Return the (X, Y) coordinate for the center point of the cell that contains the specified text.  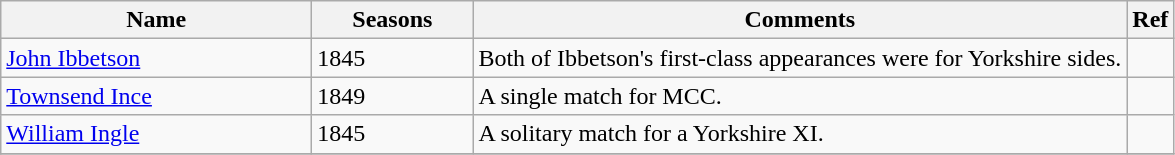
Name (156, 20)
Both of Ibbetson's first-class appearances were for Yorkshire sides. (800, 58)
Seasons (392, 20)
Comments (800, 20)
William Ingle (156, 134)
Townsend Ince (156, 96)
A solitary match for a Yorkshire XI. (800, 134)
A single match for MCC. (800, 96)
Ref (1150, 20)
1849 (392, 96)
John Ibbetson (156, 58)
